Find where the given text appears and provide that cell's center as (x, y) coordinate. 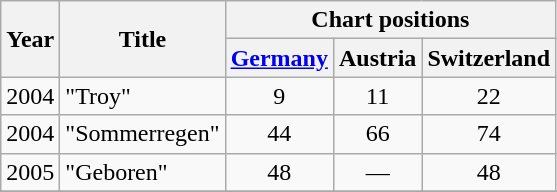
"Sommerregen" (142, 134)
2005 (30, 172)
74 (489, 134)
Title (142, 39)
66 (377, 134)
— (377, 172)
"Geboren" (142, 172)
22 (489, 96)
"Troy" (142, 96)
Austria (377, 58)
9 (279, 96)
Chart positions (390, 20)
11 (377, 96)
Switzerland (489, 58)
Year (30, 39)
44 (279, 134)
Germany (279, 58)
